Capture the cell that displays the provided text and extract its [x, y] central coordinate. 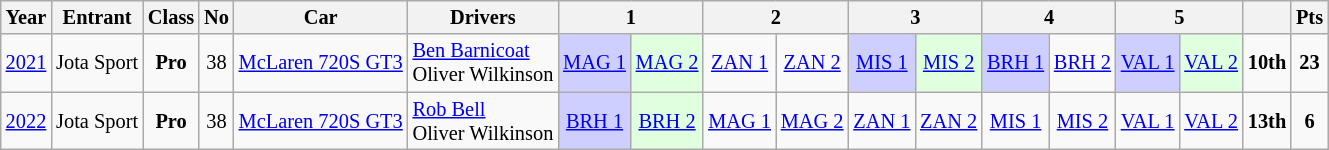
Year [26, 17]
Rob Bell Oliver Wilkinson [484, 121]
13th [1267, 121]
No [216, 17]
2021 [26, 63]
23 [1310, 63]
Ben Barnicoat Oliver Wilkinson [484, 63]
1 [630, 17]
4 [1049, 17]
2 [776, 17]
6 [1310, 121]
Pts [1310, 17]
2022 [26, 121]
3 [915, 17]
Car [321, 17]
5 [1180, 17]
Entrant [97, 17]
Drivers [484, 17]
Class [171, 17]
10th [1267, 63]
